Detect which cell encompasses the target text, then output its [x, y] center coordinate. 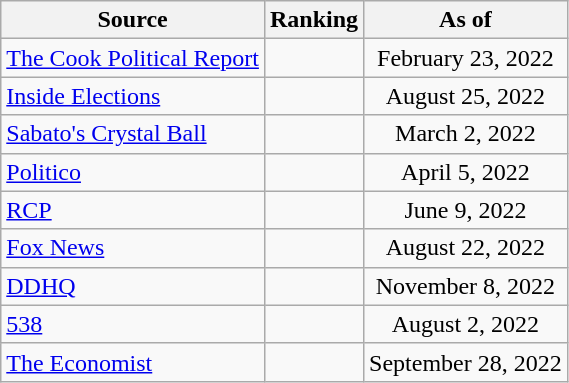
538 [133, 324]
Sabato's Crystal Ball [133, 134]
The Cook Political Report [133, 58]
Ranking [314, 20]
Fox News [133, 248]
February 23, 2022 [466, 58]
August 22, 2022 [466, 248]
RCP [133, 210]
The Economist [133, 362]
Source [133, 20]
June 9, 2022 [466, 210]
April 5, 2022 [466, 172]
November 8, 2022 [466, 286]
August 2, 2022 [466, 324]
August 25, 2022 [466, 96]
Politico [133, 172]
DDHQ [133, 286]
September 28, 2022 [466, 362]
As of [466, 20]
Inside Elections [133, 96]
March 2, 2022 [466, 134]
